Provide the [X, Y] coordinate of the cell's center where the given text is located.  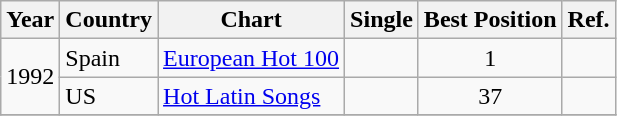
Spain [109, 58]
Single [382, 20]
Ref. [588, 20]
Chart [252, 20]
1992 [30, 77]
Hot Latin Songs [252, 96]
37 [490, 96]
European Hot 100 [252, 58]
Best Position [490, 20]
Year [30, 20]
Country [109, 20]
1 [490, 58]
US [109, 96]
